Provide the (x, y) coordinate of the cell's center where the given text is located.  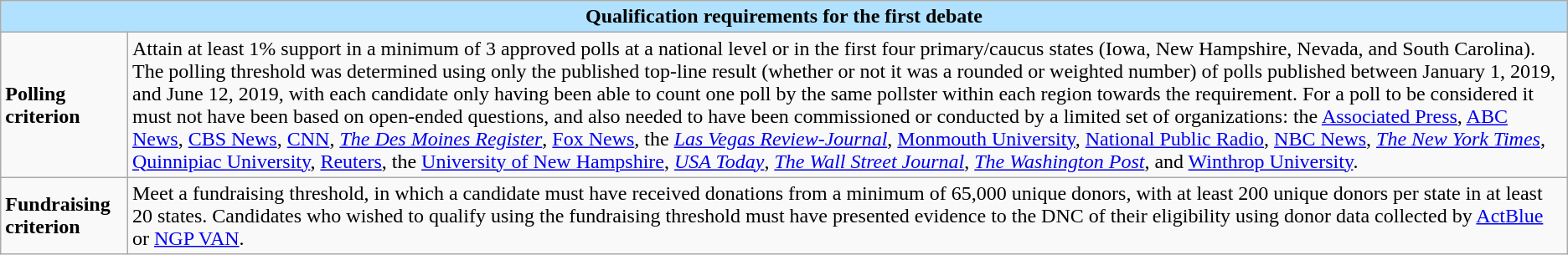
Qualification requirements for the first debate (784, 17)
Polling criterion (64, 105)
Fundraising criterion (64, 216)
